Scan for the cell matching the given text and deliver its (X, Y) coordinate at center. 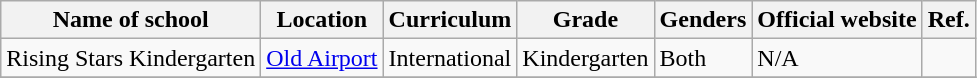
Ref. (948, 20)
Genders (703, 20)
Name of school (131, 20)
International (450, 58)
N/A (837, 58)
Old Airport (322, 58)
Kindergarten (586, 58)
Rising Stars Kindergarten (131, 58)
Curriculum (450, 20)
Location (322, 20)
Official website (837, 20)
Grade (586, 20)
Both (703, 58)
